Return the (x, y) coordinate for the center point of the cell that contains the specified text.  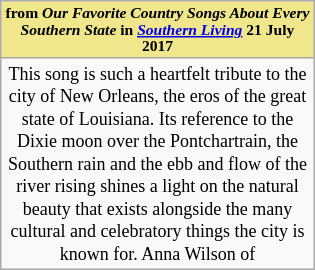
from Our Favorite Country Songs About Every Southern State in Southern Living 21 July 2017 (158, 30)
